Locate the cell with the specified text and output its (X, Y) center coordinate. 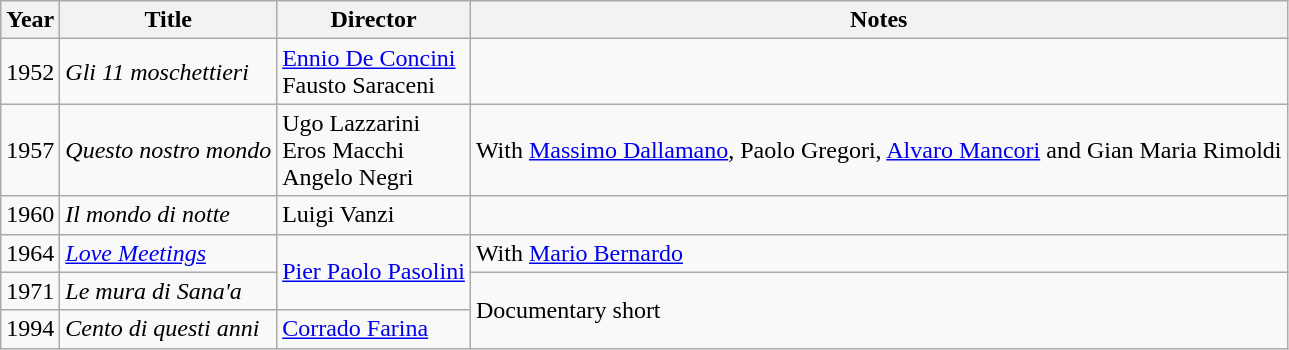
Ugo LazzariniEros MacchiAngelo Negri (374, 150)
Cento di questi anni (168, 329)
Ennio De ConciniFausto Saraceni (374, 72)
Il mondo di notte (168, 215)
Gli 11 moschettieri (168, 72)
Corrado Farina (374, 329)
Love Meetings (168, 253)
Le mura di Sana'a (168, 291)
1952 (30, 72)
Director (374, 20)
1994 (30, 329)
1971 (30, 291)
Title (168, 20)
Documentary short (878, 310)
Pier Paolo Pasolini (374, 272)
Year (30, 20)
1960 (30, 215)
Luigi Vanzi (374, 215)
Questo nostro mondo (168, 150)
With Mario Bernardo (878, 253)
1957 (30, 150)
1964 (30, 253)
Notes (878, 20)
With Massimo Dallamano, Paolo Gregori, Alvaro Mancori and Gian Maria Rimoldi (878, 150)
